Extract the [X, Y] coordinate from the center of the cell holding the provided text.  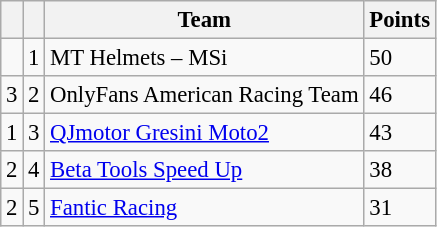
38 [400, 170]
Fantic Racing [204, 208]
OnlyFans American Racing Team [204, 95]
Team [204, 20]
QJmotor Gresini Moto2 [204, 133]
Points [400, 20]
5 [34, 208]
31 [400, 208]
4 [34, 170]
50 [400, 58]
46 [400, 95]
MT Helmets – MSi [204, 58]
Beta Tools Speed Up [204, 170]
43 [400, 133]
